Extract the (X, Y) coordinate from the center of the cell holding the provided text.  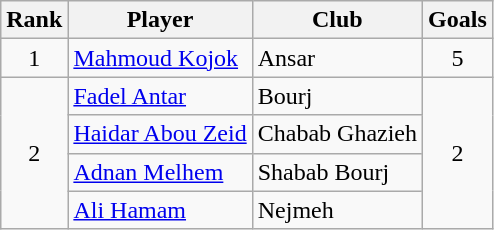
Bourj (337, 96)
Ali Hamam (160, 210)
Mahmoud Kojok (160, 58)
Rank (34, 20)
Shabab Bourj (337, 172)
Nejmeh (337, 210)
Club (337, 20)
1 (34, 58)
Fadel Antar (160, 96)
Goals (458, 20)
Chabab Ghazieh (337, 134)
Adnan Melhem (160, 172)
5 (458, 58)
Haidar Abou Zeid (160, 134)
Player (160, 20)
Ansar (337, 58)
